Pinpoint the cell where the given text exists, returning its [x, y] midpoint coordinate. 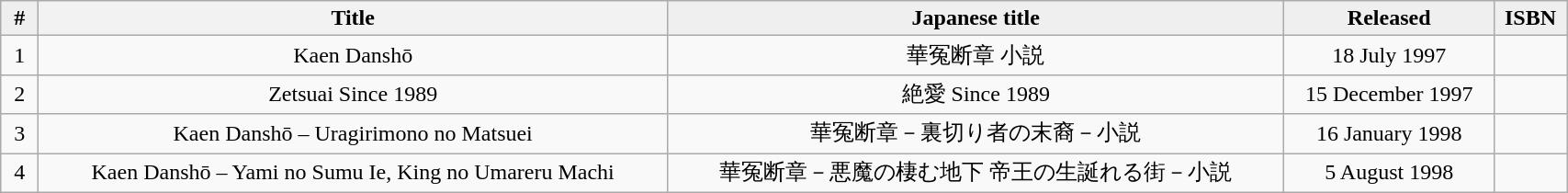
華冤断章－裏切り者の末裔－小説 [976, 134]
華冤断章 小説 [976, 55]
Zetsuai Since 1989 [353, 94]
Released [1389, 18]
1 [20, 55]
Title [353, 18]
3 [20, 134]
18 July 1997 [1389, 55]
Kaen Danshō – Yami no Sumu Ie, King no Umareru Machi [353, 173]
華冤断章－悪魔の棲む地下 帝王の生誕れる街－小説 [976, 173]
15 December 1997 [1389, 94]
Kaen Danshō – Uragirimono no Matsuei [353, 134]
絶愛 Since 1989 [976, 94]
16 January 1998 [1389, 134]
Japanese title [976, 18]
ISBN [1530, 18]
Kaen Danshō [353, 55]
4 [20, 173]
2 [20, 94]
# [20, 18]
5 August 1998 [1389, 173]
